Search for the cell housing the specified text and yield its (X, Y) center coordinate. 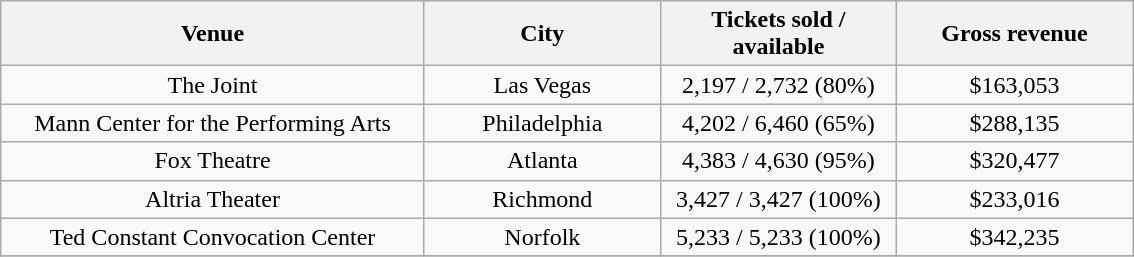
5,233 / 5,233 (100%) (778, 237)
Altria Theater (213, 199)
Venue (213, 34)
2,197 / 2,732 (80%) (778, 85)
4,202 / 6,460 (65%) (778, 123)
The Joint (213, 85)
$288,135 (1014, 123)
Las Vegas (542, 85)
Atlanta (542, 161)
Richmond (542, 199)
City (542, 34)
Mann Center for the Performing Arts (213, 123)
Tickets sold / available (778, 34)
Fox Theatre (213, 161)
Ted Constant Convocation Center (213, 237)
$342,235 (1014, 237)
3,427 / 3,427 (100%) (778, 199)
Philadelphia (542, 123)
$320,477 (1014, 161)
Norfolk (542, 237)
4,383 / 4,630 (95%) (778, 161)
$233,016 (1014, 199)
Gross revenue (1014, 34)
$163,053 (1014, 85)
